From the cell containing the given text, extract its center point as (X, Y) coordinate. 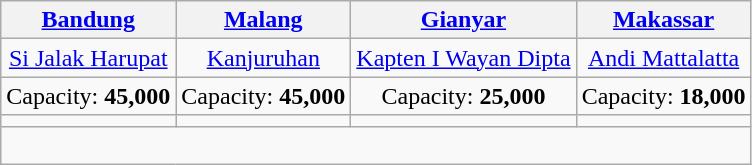
Bandung (88, 20)
Malang (264, 20)
Si Jalak Harupat (88, 58)
Andi Mattalatta (664, 58)
Gianyar (464, 20)
Capacity: 25,000 (464, 96)
Capacity: 18,000 (664, 96)
Kapten I Wayan Dipta (464, 58)
Kanjuruhan (264, 58)
Makassar (664, 20)
